Return the [X, Y] coordinate for the center point of the cell that contains the specified text.  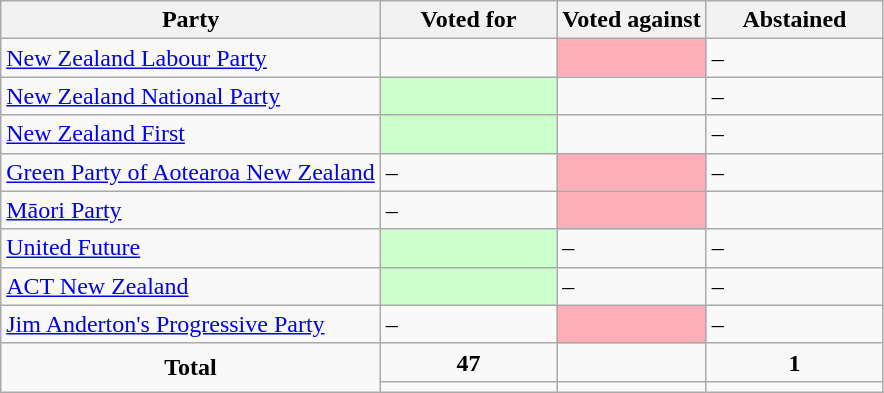
47 [468, 362]
ACT New Zealand [191, 286]
New Zealand National Party [191, 96]
Abstained [794, 20]
Voted against [632, 20]
New Zealand First [191, 134]
Māori Party [191, 210]
1 [794, 362]
Total [191, 368]
United Future [191, 248]
Jim Anderton's Progressive Party [191, 324]
Green Party of Aotearoa New Zealand [191, 172]
Voted for [468, 20]
New Zealand Labour Party [191, 58]
Party [191, 20]
